Scan for the cell matching the given text and deliver its [x, y] coordinate at center. 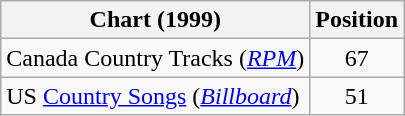
Chart (1999) [156, 20]
Position [357, 20]
Canada Country Tracks (RPM) [156, 58]
67 [357, 58]
51 [357, 96]
US Country Songs (Billboard) [156, 96]
